Find where the given text appears and provide that cell's center as (X, Y) coordinate. 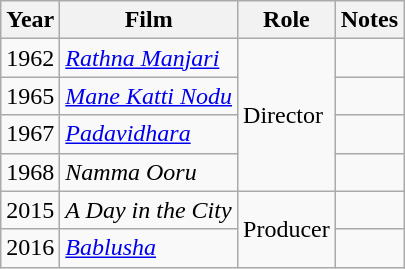
1965 (30, 96)
1968 (30, 172)
Rathna Manjari (149, 58)
Director (287, 115)
Namma Ooru (149, 172)
2015 (30, 210)
Bablusha (149, 248)
Film (149, 20)
1967 (30, 134)
Role (287, 20)
Producer (287, 229)
Mane Katti Nodu (149, 96)
Notes (369, 20)
2016 (30, 248)
1962 (30, 58)
A Day in the City (149, 210)
Padavidhara (149, 134)
Year (30, 20)
